Provide the (x, y) coordinate of the cell's center where the given text is located.  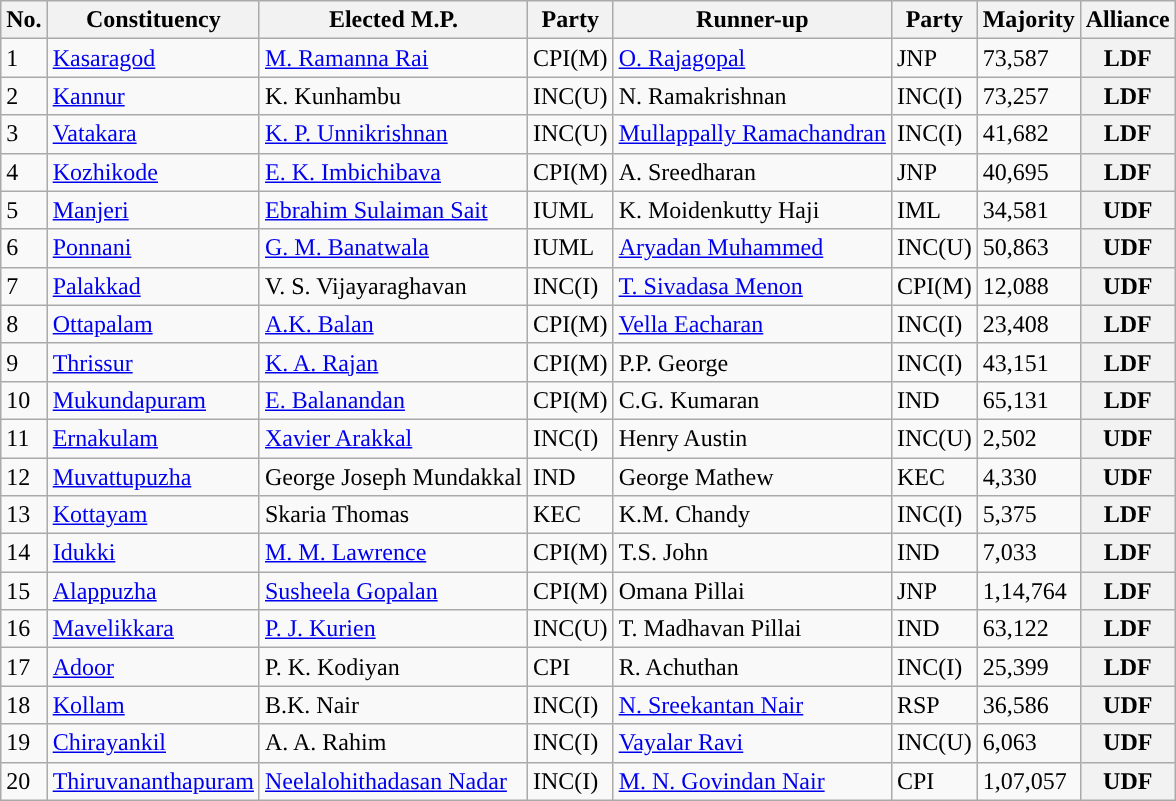
Muvattupuzha (153, 477)
P. K. Kodiyan (393, 667)
Xavier Arakkal (393, 438)
George Joseph Mundakkal (393, 477)
Elected M.P. (393, 20)
40,695 (1028, 172)
18 (24, 705)
4,330 (1028, 477)
Neelalohithadasan Nadar (393, 781)
Thiruvananthapuram (153, 781)
12 (24, 477)
T. Madhavan Pillai (752, 629)
A. A. Rahim (393, 743)
G. M. Banatwala (393, 248)
16 (24, 629)
Kottayam (153, 515)
Kannur (153, 96)
Vayalar Ravi (752, 743)
Idukki (153, 553)
Ernakulam (153, 438)
5 (24, 210)
O. Rajagopal (752, 58)
Vatakara (153, 134)
Alliance (1128, 20)
K. A. Rajan (393, 362)
Kozhikode (153, 172)
Chirayankil (153, 743)
Adoor (153, 667)
K.M. Chandy (752, 515)
C.G. Kumaran (752, 400)
15 (24, 591)
Omana Pillai (752, 591)
Ponnani (153, 248)
Kasaragod (153, 58)
Vella Eacharan (752, 324)
E. Balanandan (393, 400)
B.K. Nair (393, 705)
Ottapalam (153, 324)
23,408 (1028, 324)
1 (24, 58)
34,581 (1028, 210)
Constituency (153, 20)
T. Sivadasa Menon (752, 286)
Mukundapuram (153, 400)
7,033 (1028, 553)
Skaria Thomas (393, 515)
8 (24, 324)
N. Sreekantan Nair (752, 705)
A. Sreedharan (752, 172)
2 (24, 96)
17 (24, 667)
65,131 (1028, 400)
Ebrahim Sulaiman Sait (393, 210)
2,502 (1028, 438)
11 (24, 438)
K. P. Unnikrishnan (393, 134)
Mavelikkara (153, 629)
V. S. Vijayaraghavan (393, 286)
36,586 (1028, 705)
P.P. George (752, 362)
Alappuzha (153, 591)
M. M. Lawrence (393, 553)
50,863 (1028, 248)
14 (24, 553)
N. Ramakrishnan (752, 96)
IML (934, 210)
6,063 (1028, 743)
Palakkad (153, 286)
43,151 (1028, 362)
M. Ramanna Rai (393, 58)
63,122 (1028, 629)
20 (24, 781)
A.K. Balan (393, 324)
6 (24, 248)
George Mathew (752, 477)
41,682 (1028, 134)
P. J. Kurien (393, 629)
Manjeri (153, 210)
5,375 (1028, 515)
Runner-up (752, 20)
9 (24, 362)
Majority (1028, 20)
7 (24, 286)
Kollam (153, 705)
E. K. Imbichibava (393, 172)
4 (24, 172)
Susheela Gopalan (393, 591)
1,14,764 (1028, 591)
K. Kunhambu (393, 96)
R. Achuthan (752, 667)
3 (24, 134)
12,088 (1028, 286)
Aryadan Muhammed (752, 248)
Mullappally Ramachandran (752, 134)
No. (24, 20)
25,399 (1028, 667)
Henry Austin (752, 438)
13 (24, 515)
19 (24, 743)
K. Moidenkutty Haji (752, 210)
73,587 (1028, 58)
M. N. Govindan Nair (752, 781)
1,07,057 (1028, 781)
73,257 (1028, 96)
RSP (934, 705)
10 (24, 400)
T.S. John (752, 553)
Thrissur (153, 362)
